For the text-containing cell, return its midpoint in [x, y] coordinate format. 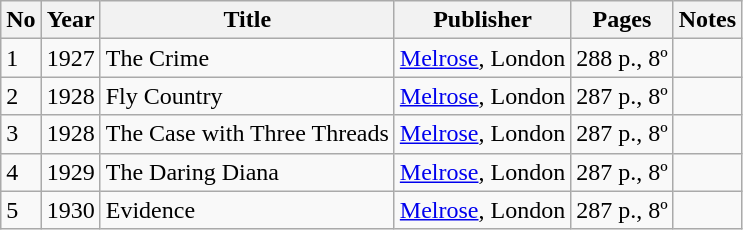
288 p., 8º [622, 58]
3 [21, 134]
The Crime [247, 58]
Publisher [482, 20]
2 [21, 96]
1927 [70, 58]
Pages [622, 20]
Title [247, 20]
Year [70, 20]
1929 [70, 172]
No [21, 20]
5 [21, 210]
1 [21, 58]
Fly Country [247, 96]
Evidence [247, 210]
The Daring Diana [247, 172]
1930 [70, 210]
Notes [707, 20]
The Case with Three Threads [247, 134]
4 [21, 172]
